Return [X, Y] of the center of cell containing provided text 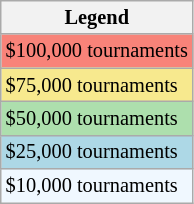
$75,000 tournaments [97, 85]
$50,000 tournaments [97, 118]
$25,000 tournaments [97, 152]
$10,000 tournaments [97, 186]
Legend [97, 17]
$100,000 tournaments [97, 51]
